Locate the cell with the specified text and output its (x, y) center coordinate. 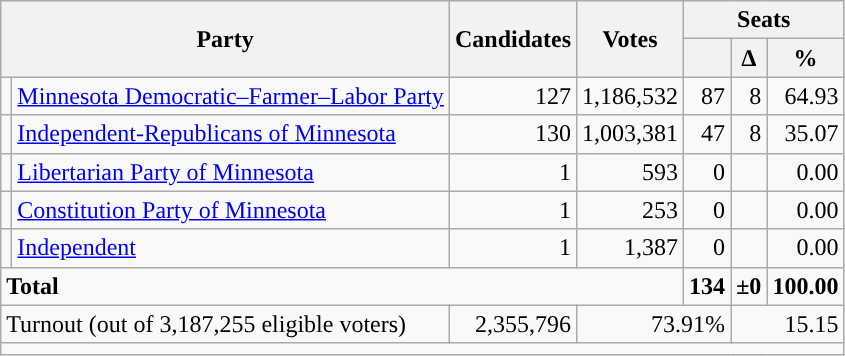
35.07 (806, 134)
15.15 (788, 324)
64.93 (806, 96)
Candidates (512, 39)
Minnesota Democratic–Farmer–Labor Party (231, 96)
Constitution Party of Minnesota (231, 210)
2,355,796 (512, 324)
% (806, 58)
593 (630, 172)
∆ (749, 58)
Total (342, 286)
1,387 (630, 248)
Independent (231, 248)
Libertarian Party of Minnesota (231, 172)
87 (708, 96)
Independent-Republicans of Minnesota (231, 134)
1,186,532 (630, 96)
253 (630, 210)
73.91% (654, 324)
47 (708, 134)
127 (512, 96)
Seats (764, 20)
Turnout (out of 3,187,255 eligible voters) (226, 324)
±0 (749, 286)
130 (512, 134)
1,003,381 (630, 134)
Votes (630, 39)
134 (708, 286)
Party (226, 39)
100.00 (806, 286)
